Pinpoint the cell where the given text exists, returning its (X, Y) midpoint coordinate. 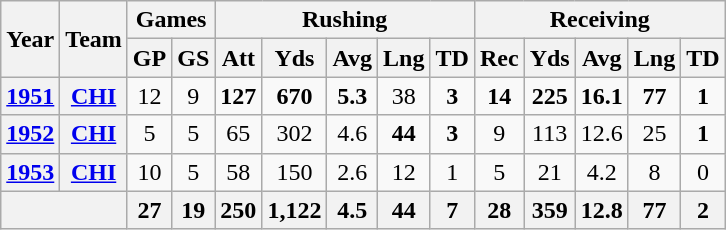
12.8 (602, 210)
Year (30, 39)
113 (550, 134)
1,122 (294, 210)
0 (703, 172)
1952 (30, 134)
58 (238, 172)
65 (238, 134)
GS (194, 58)
12.6 (602, 134)
14 (499, 96)
Receiving (600, 20)
Att (238, 58)
Team (94, 39)
16.1 (602, 96)
127 (238, 96)
21 (550, 172)
7 (452, 210)
225 (550, 96)
Rushing (345, 20)
25 (654, 134)
1953 (30, 172)
4.6 (352, 134)
2.6 (352, 172)
4.5 (352, 210)
1951 (30, 96)
670 (294, 96)
4.2 (602, 172)
250 (238, 210)
5.3 (352, 96)
10 (149, 172)
28 (499, 210)
8 (654, 172)
2 (703, 210)
19 (194, 210)
Rec (499, 58)
Games (170, 20)
150 (294, 172)
302 (294, 134)
27 (149, 210)
GP (149, 58)
359 (550, 210)
38 (404, 96)
